Find where the given text appears and provide that cell's center as (X, Y) coordinate. 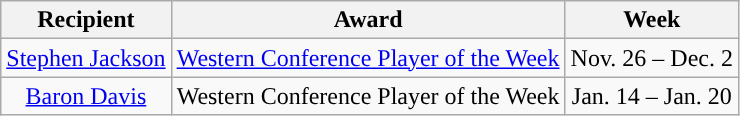
Nov. 26 – Dec. 2 (652, 58)
Jan. 14 – Jan. 20 (652, 96)
Stephen Jackson (86, 58)
Baron Davis (86, 96)
Recipient (86, 20)
Week (652, 20)
Award (368, 20)
